Scan for the cell matching the given text and deliver its [x, y] coordinate at center. 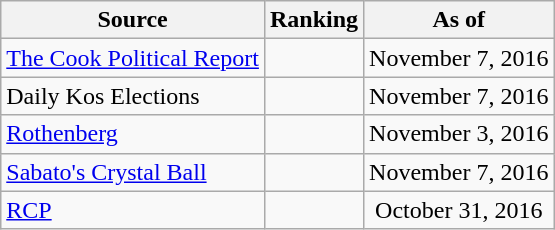
Ranking [314, 20]
RCP [133, 210]
Source [133, 20]
Daily Kos Elections [133, 96]
Sabato's Crystal Ball [133, 172]
October 31, 2016 [459, 210]
The Cook Political Report [133, 58]
As of [459, 20]
November 3, 2016 [459, 134]
Rothenberg [133, 134]
